Provide the (x, y) coordinate of the cell's center where the given text is located.  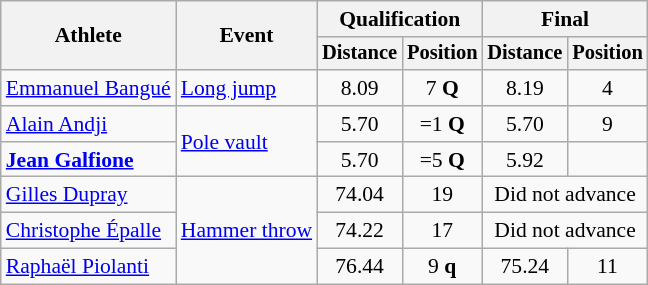
74.04 (360, 195)
76.44 (360, 267)
Christophe Épalle (88, 231)
11 (607, 267)
Athlete (88, 36)
Gilles Dupray (88, 195)
Long jump (246, 88)
Jean Galfione (88, 160)
9 q (442, 267)
Final (564, 19)
8.19 (524, 88)
9 (607, 124)
Raphaël Piolanti (88, 267)
5.92 (524, 160)
=5 Q (442, 160)
Emmanuel Bangué (88, 88)
=1 Q (442, 124)
19 (442, 195)
Alain Andji (88, 124)
74.22 (360, 231)
Pole vault (246, 142)
8.09 (360, 88)
7 Q (442, 88)
Qualification (400, 19)
17 (442, 231)
4 (607, 88)
Hammer throw (246, 230)
Event (246, 36)
75.24 (524, 267)
